Determine the [x, y] coordinate at the center of the cell enclosing the given text.  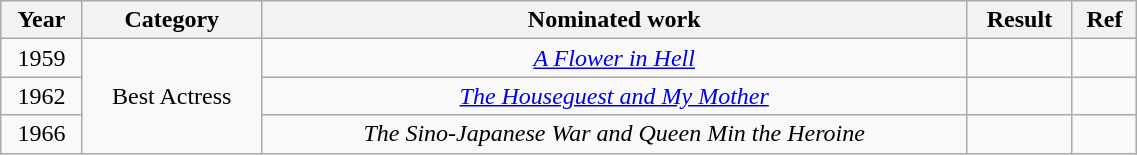
1962 [42, 96]
Year [42, 20]
The Sino-Japanese War and Queen Min the Heroine [614, 134]
Ref [1104, 20]
Result [1020, 20]
1959 [42, 58]
1966 [42, 134]
Category [172, 20]
Nominated work [614, 20]
Best Actress [172, 96]
The Houseguest and My Mother [614, 96]
A Flower in Hell [614, 58]
